Provide the [x, y] coordinate of the cell's center where the given text is located.  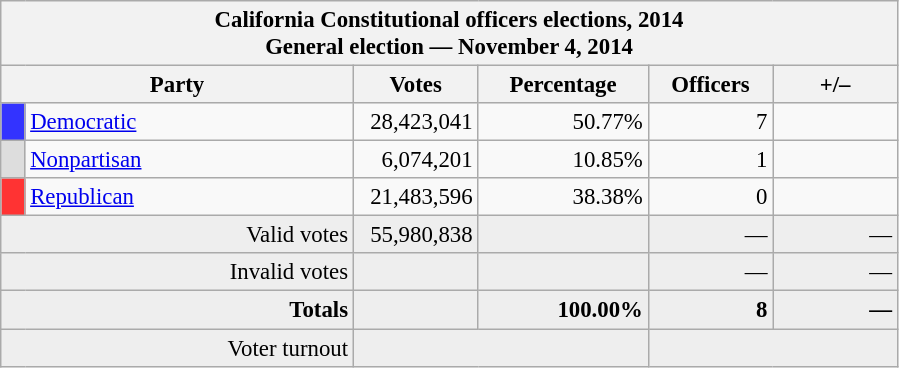
1 [710, 160]
10.85% [563, 160]
Totals [178, 310]
8 [710, 310]
6,074,201 [416, 160]
Votes [416, 85]
California Constitutional officers elections, 2014General election — November 4, 2014 [450, 34]
7 [710, 122]
Officers [710, 85]
+/– [836, 85]
55,980,838 [416, 235]
0 [710, 197]
100.00% [563, 310]
Party [178, 85]
Valid votes [178, 235]
Nonpartisan [189, 160]
50.77% [563, 122]
Invalid votes [178, 273]
Percentage [563, 85]
Democratic [189, 122]
28,423,041 [416, 122]
Voter turnout [178, 348]
Republican [189, 197]
38.38% [563, 197]
21,483,596 [416, 197]
